Scan for the cell matching the given text and deliver its [X, Y] coordinate at center. 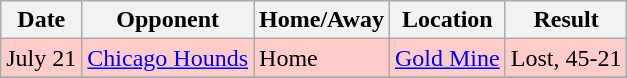
Location [447, 20]
July 21 [42, 58]
Lost, 45-21 [566, 58]
Home [322, 58]
Gold Mine [447, 58]
Result [566, 20]
Home/Away [322, 20]
Chicago Hounds [168, 58]
Date [42, 20]
Opponent [168, 20]
